Output the (x, y) coordinate of the center of the cell containing the given text.  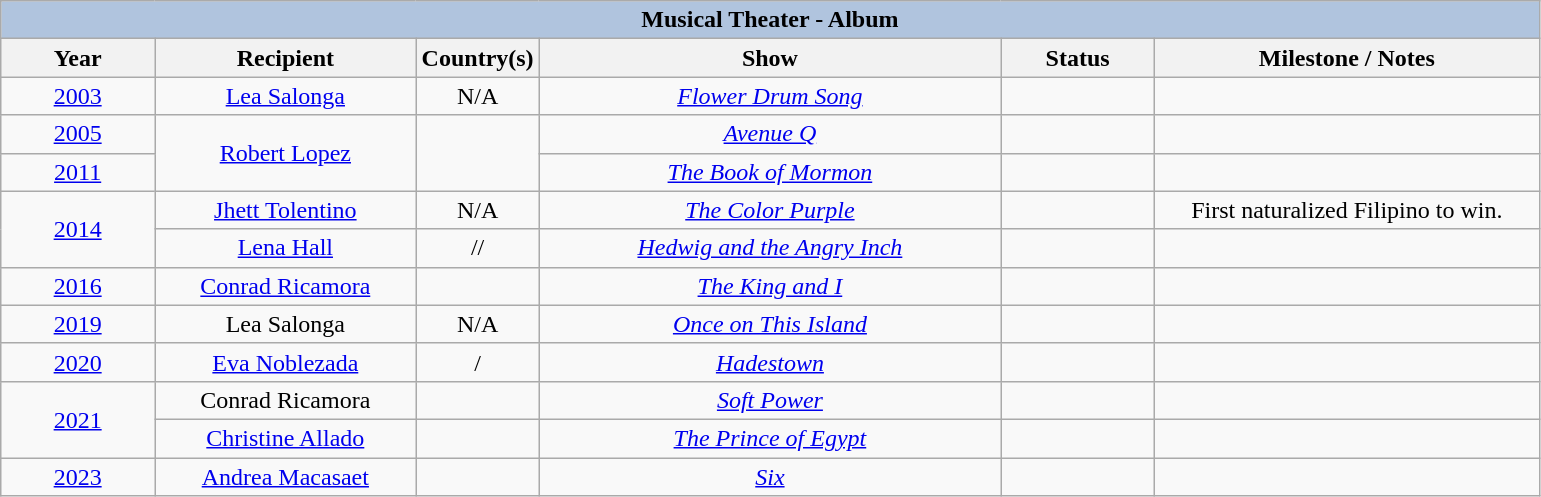
The Prince of Egypt (770, 438)
Avenue Q (770, 134)
Recipient (286, 58)
Andrea Macasaet (286, 477)
Christine Allado (286, 438)
Lena Hall (286, 248)
Musical Theater - Album (770, 20)
2020 (78, 362)
2023 (78, 477)
The King and I (770, 286)
Hadestown (770, 362)
Status (1078, 58)
Six (770, 477)
The Book of Mormon (770, 172)
Once on This Island (770, 324)
/ (478, 362)
Country(s) (478, 58)
2016 (78, 286)
2003 (78, 96)
2014 (78, 229)
2005 (78, 134)
The Color Purple (770, 210)
Show (770, 58)
Hedwig and the Angry Inch (770, 248)
// (478, 248)
Eva Noblezada (286, 362)
Flower Drum Song (770, 96)
Jhett Tolentino (286, 210)
Year (78, 58)
2021 (78, 419)
Milestone / Notes (1346, 58)
Soft Power (770, 400)
First naturalized Filipino to win. (1346, 210)
2019 (78, 324)
Robert Lopez (286, 153)
2011 (78, 172)
